Detect which cell encompasses the target text, then output its [x, y] center coordinate. 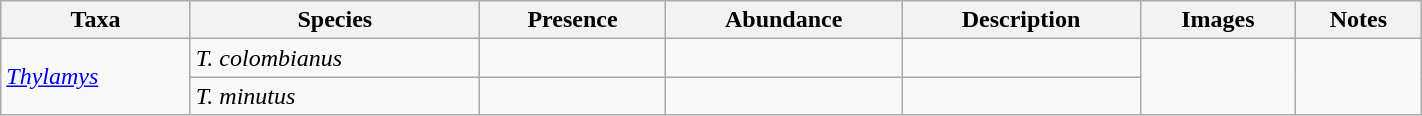
T. minutus [334, 96]
Abundance [784, 20]
Taxa [96, 20]
Notes [1358, 20]
Species [334, 20]
T. colombianus [334, 58]
Presence [572, 20]
Thylamys [96, 77]
Description [1022, 20]
Images [1218, 20]
